From the cell containing the given text, extract its center point as [x, y] coordinate. 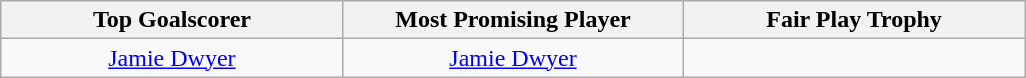
Fair Play Trophy [854, 20]
Top Goalscorer [172, 20]
Most Promising Player [512, 20]
